From the cell containing the given text, extract its center point as (X, Y) coordinate. 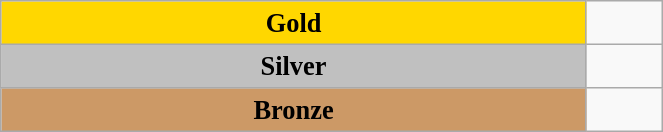
Bronze (294, 109)
Gold (294, 22)
Silver (294, 66)
